Capture the cell that displays the provided text and extract its (x, y) central coordinate. 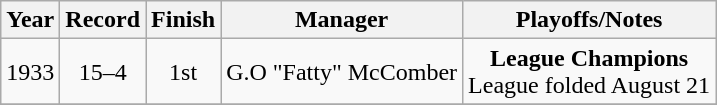
15–4 (103, 72)
1st (184, 72)
G.O "Fatty" McComber (342, 72)
Year (30, 20)
League ChampionsLeague folded August 21 (590, 72)
Manager (342, 20)
1933 (30, 72)
Record (103, 20)
Playoffs/Notes (590, 20)
Finish (184, 20)
